Provide the (X, Y) coordinate of the cell's center where the given text is located.  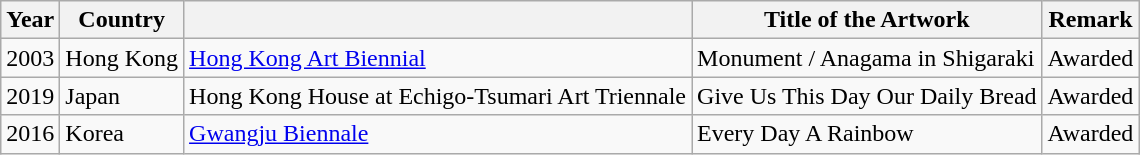
Title of the Artwork (868, 20)
Japan (122, 96)
Korea (122, 134)
Monument / Anagama in Shigaraki (868, 58)
Hong Kong House at Echigo-Tsumari Art Triennale (438, 96)
Hong Kong Art Biennial (438, 58)
Give Us This Day Our Daily Bread (868, 96)
2016 (30, 134)
Remark (1090, 20)
Country (122, 20)
2003 (30, 58)
2019 (30, 96)
Year (30, 20)
Every Day A Rainbow (868, 134)
Gwangju Biennale (438, 134)
Hong Kong (122, 58)
